Capture the cell that displays the provided text and extract its [X, Y] central coordinate. 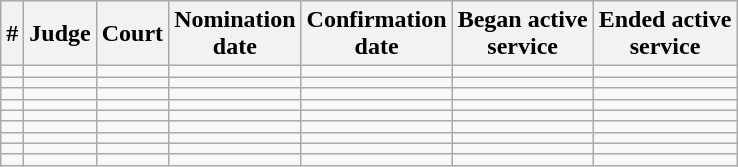
Nominationdate [235, 34]
Court [132, 34]
# [12, 34]
Judge [60, 34]
Ended activeservice [665, 34]
Began activeservice [522, 34]
Confirmationdate [376, 34]
